Determine the [X, Y] coordinate at the center of the cell enclosing the given text.  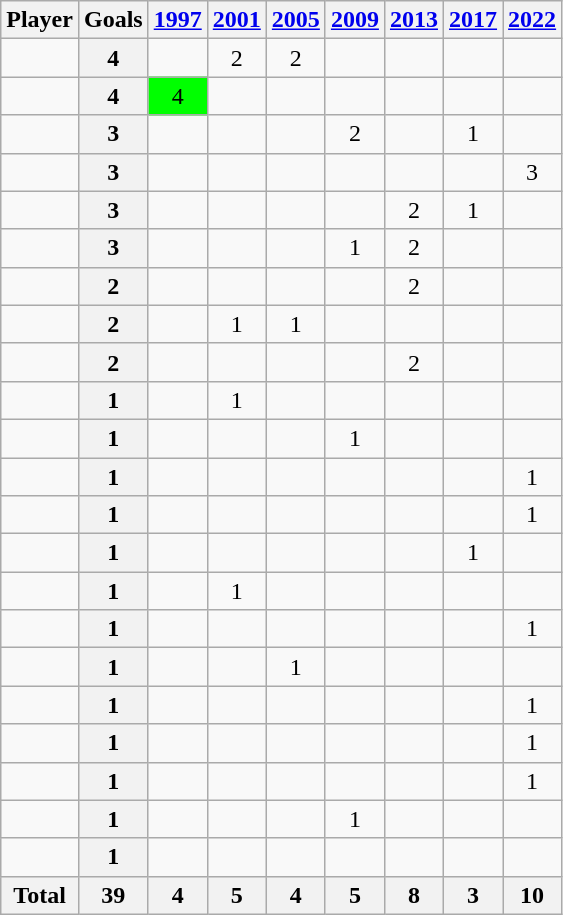
2022 [532, 20]
2013 [414, 20]
2009 [354, 20]
2005 [296, 20]
2001 [236, 20]
1997 [178, 20]
2017 [474, 20]
39 [113, 895]
8 [414, 895]
10 [532, 895]
Player [40, 20]
Total [40, 895]
Goals [113, 20]
